Extract the [X, Y] coordinate from the center of the cell holding the provided text.  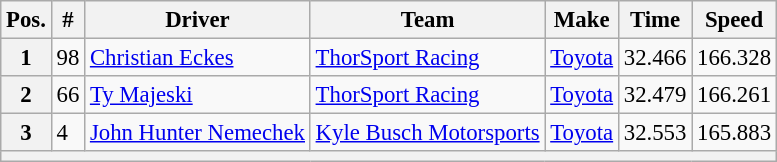
1 [26, 58]
66 [68, 95]
Ty Majeski [198, 95]
Make [582, 20]
32.466 [654, 58]
32.479 [654, 95]
2 [26, 95]
98 [68, 58]
166.261 [734, 95]
Christian Eckes [198, 58]
Kyle Busch Motorsports [428, 133]
Team [428, 20]
165.883 [734, 133]
4 [68, 133]
# [68, 20]
166.328 [734, 58]
3 [26, 133]
Pos. [26, 20]
John Hunter Nemechek [198, 133]
Speed [734, 20]
Driver [198, 20]
32.553 [654, 133]
Time [654, 20]
